Scan for the cell matching the given text and deliver its [X, Y] coordinate at center. 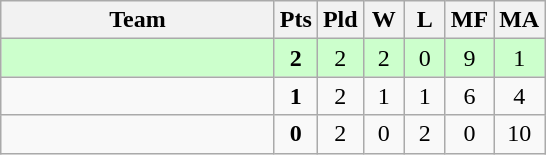
6 [469, 96]
W [384, 20]
L [424, 20]
9 [469, 58]
MA [520, 20]
MF [469, 20]
Pld [340, 20]
Pts [296, 20]
Team [138, 20]
10 [520, 134]
4 [520, 96]
